Capture the cell that displays the provided text and extract its (x, y) central coordinate. 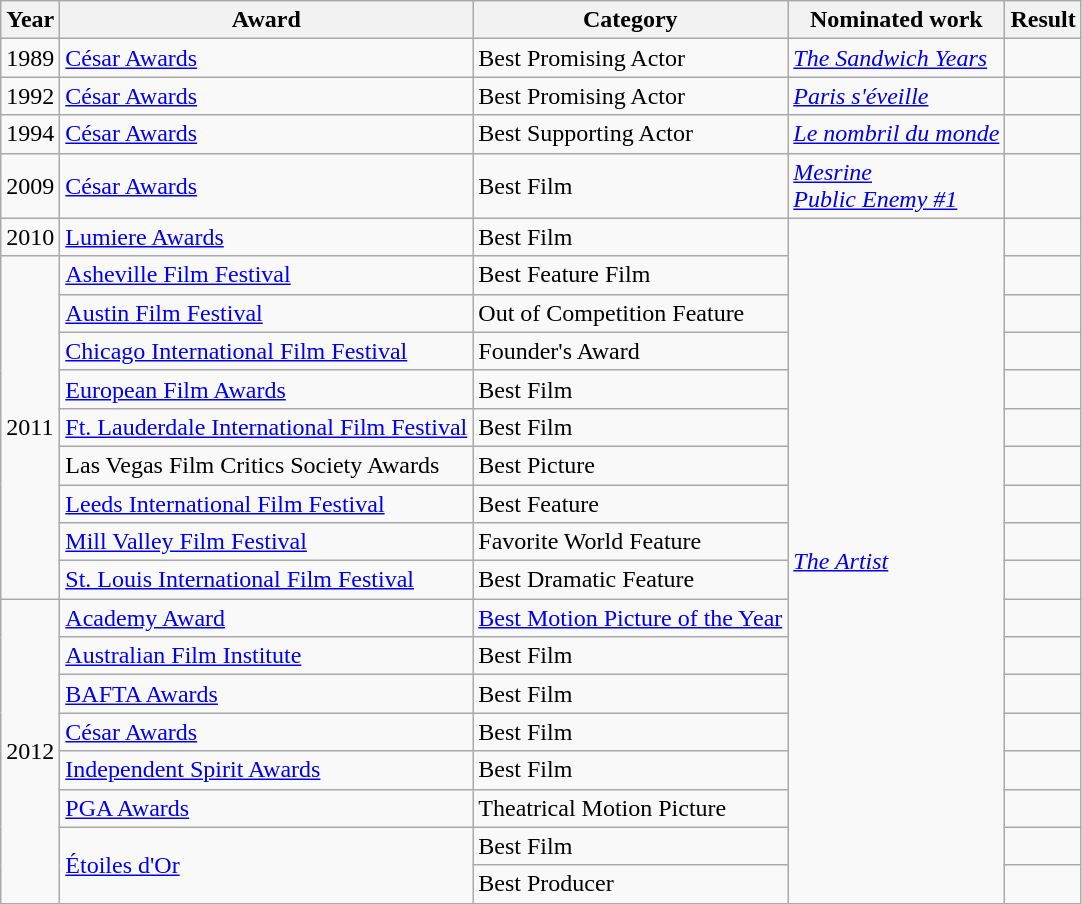
Award (266, 20)
Asheville Film Festival (266, 275)
Year (30, 20)
Out of Competition Feature (630, 313)
Best Supporting Actor (630, 134)
Lumiere Awards (266, 237)
The Sandwich Years (896, 58)
Austin Film Festival (266, 313)
Best Feature (630, 503)
Best Picture (630, 465)
Independent Spirit Awards (266, 770)
Best Motion Picture of the Year (630, 618)
Ft. Lauderdale International Film Festival (266, 427)
2009 (30, 186)
Le nombril du monde (896, 134)
2012 (30, 751)
Best Dramatic Feature (630, 580)
Chicago International Film Festival (266, 351)
Étoiles d'Or (266, 865)
2010 (30, 237)
BAFTA Awards (266, 694)
Las Vegas Film Critics Society Awards (266, 465)
Best Producer (630, 884)
1994 (30, 134)
Result (1043, 20)
Category (630, 20)
Paris s'éveille (896, 96)
European Film Awards (266, 389)
Theatrical Motion Picture (630, 808)
Leeds International Film Festival (266, 503)
Nominated work (896, 20)
2011 (30, 428)
The Artist (896, 560)
Best Feature Film (630, 275)
PGA Awards (266, 808)
Australian Film Institute (266, 656)
Mill Valley Film Festival (266, 542)
Academy Award (266, 618)
Favorite World Feature (630, 542)
1989 (30, 58)
St. Louis International Film Festival (266, 580)
MesrinePublic Enemy #1 (896, 186)
1992 (30, 96)
Founder's Award (630, 351)
